Search for the cell housing the specified text and yield its [x, y] center coordinate. 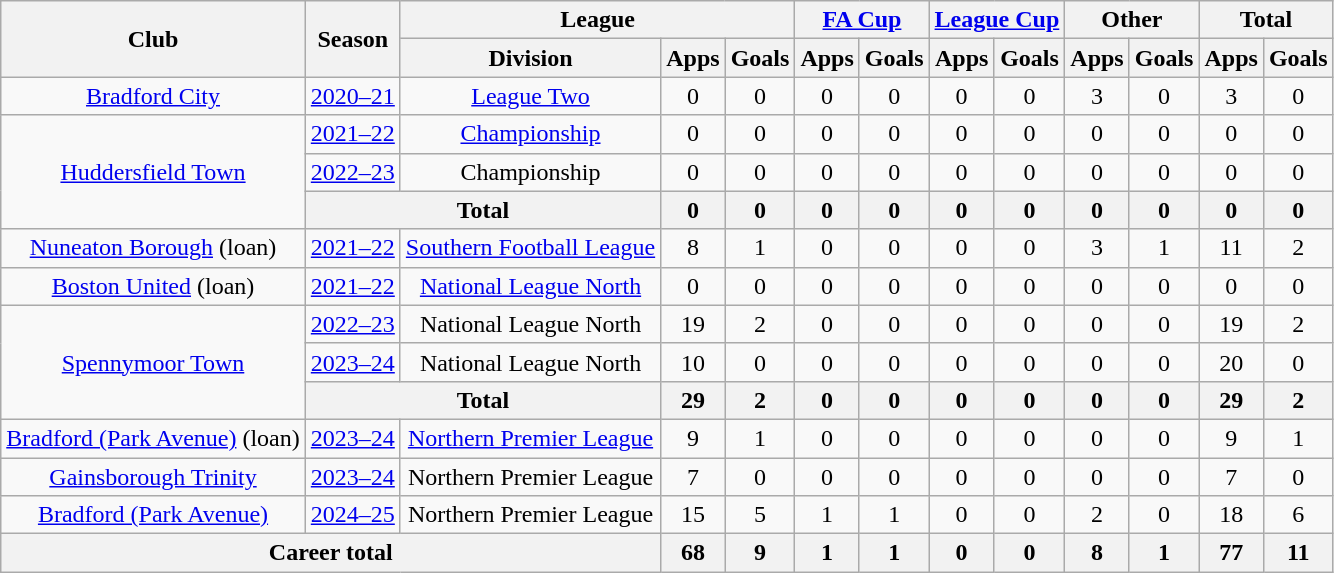
2024–25 [352, 515]
5 [760, 515]
Bradford (Park Avenue) (loan) [154, 438]
10 [693, 362]
Gainsborough Trinity [154, 477]
FA Cup [862, 20]
6 [1298, 515]
Huddersfield Town [154, 172]
Spennymoor Town [154, 362]
Southern Football League [530, 248]
Bradford City [154, 96]
Other [1132, 20]
15 [693, 515]
Division [530, 58]
2020–21 [352, 96]
20 [1231, 362]
Club [154, 39]
Bradford (Park Avenue) [154, 515]
Nuneaton Borough (loan) [154, 248]
68 [693, 553]
77 [1231, 553]
18 [1231, 515]
League Two [530, 96]
Career total [331, 553]
League Cup [997, 20]
League [598, 20]
Season [352, 39]
Boston United (loan) [154, 286]
